Search for the cell housing the specified text and yield its [x, y] center coordinate. 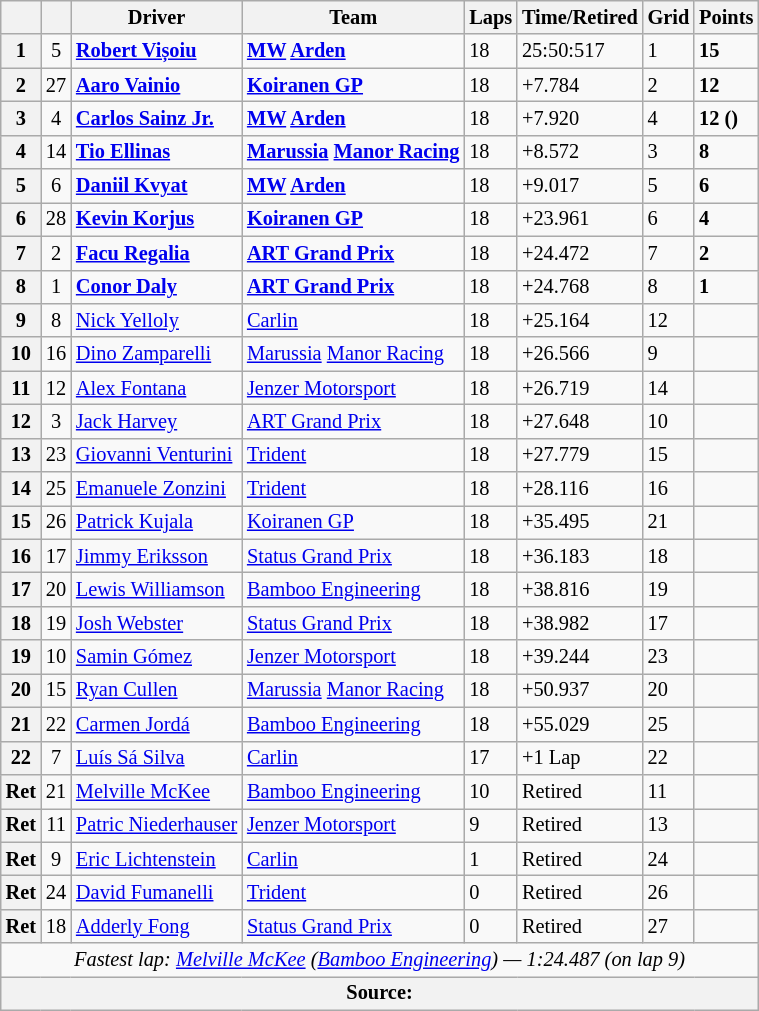
+1 Lap [580, 758]
Emanuele Zonzini [156, 489]
+38.816 [580, 589]
+7.920 [580, 118]
+39.244 [580, 657]
+38.982 [580, 623]
Conor Daly [156, 287]
Driver [156, 17]
Nick Yelloly [156, 320]
Lewis Williamson [156, 589]
+23.961 [580, 219]
Daniil Kvyat [156, 186]
Aaro Vainio [156, 85]
+7.784 [580, 85]
25:50:517 [580, 51]
Grid [669, 17]
+8.572 [580, 152]
+26.566 [580, 354]
+36.183 [580, 556]
12 () [726, 118]
Carlos Sainz Jr. [156, 118]
+55.029 [580, 724]
Carmen Jordá [156, 724]
Jack Harvey [156, 421]
Luís Sá Silva [156, 758]
Samin Gómez [156, 657]
Ryan Cullen [156, 690]
David Fumanelli [156, 892]
Melville McKee [156, 791]
+27.779 [580, 455]
Eric Lichtenstein [156, 859]
28 [56, 219]
Patrick Kujala [156, 522]
Josh Webster [156, 623]
Jimmy Eriksson [156, 556]
Kevin Korjus [156, 219]
Giovanni Venturini [156, 455]
Dino Zamparelli [156, 354]
+28.116 [580, 489]
+35.495 [580, 522]
Adderly Fong [156, 926]
+25.164 [580, 320]
Alex Fontana [156, 388]
Fastest lap: Melville McKee (Bamboo Engineering) — 1:24.487 (on lap 9) [380, 960]
+26.719 [580, 388]
Patric Niederhauser [156, 825]
Tio Ellinas [156, 152]
+50.937 [580, 690]
Laps [490, 17]
Facu Regalia [156, 253]
Robert Vișoiu [156, 51]
+9.017 [580, 186]
Source: [380, 993]
Points [726, 17]
Team [353, 17]
+27.648 [580, 421]
+24.768 [580, 287]
+24.472 [580, 253]
Time/Retired [580, 17]
